Output the [x, y] coordinate of the center of the cell containing the given text.  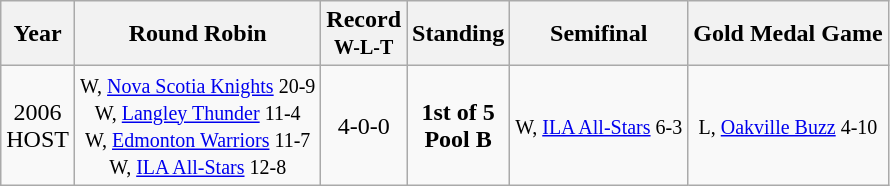
Round Robin [197, 34]
Year [38, 34]
W, Nova Scotia Knights 20-9W, Langley Thunder 11-4W, Edmonton Warriors 11-7W, ILA All-Stars 12-8 [197, 126]
Standing [458, 34]
W, ILA All-Stars 6-3 [599, 126]
2006HOST [38, 126]
L, Oakville Buzz 4-10 [788, 126]
Gold Medal Game [788, 34]
RecordW-L-T [364, 34]
Semifinal [599, 34]
4-0-0 [364, 126]
1st of 5Pool B [458, 126]
